Extract the [x, y] coordinate from the center of the cell holding the provided text.  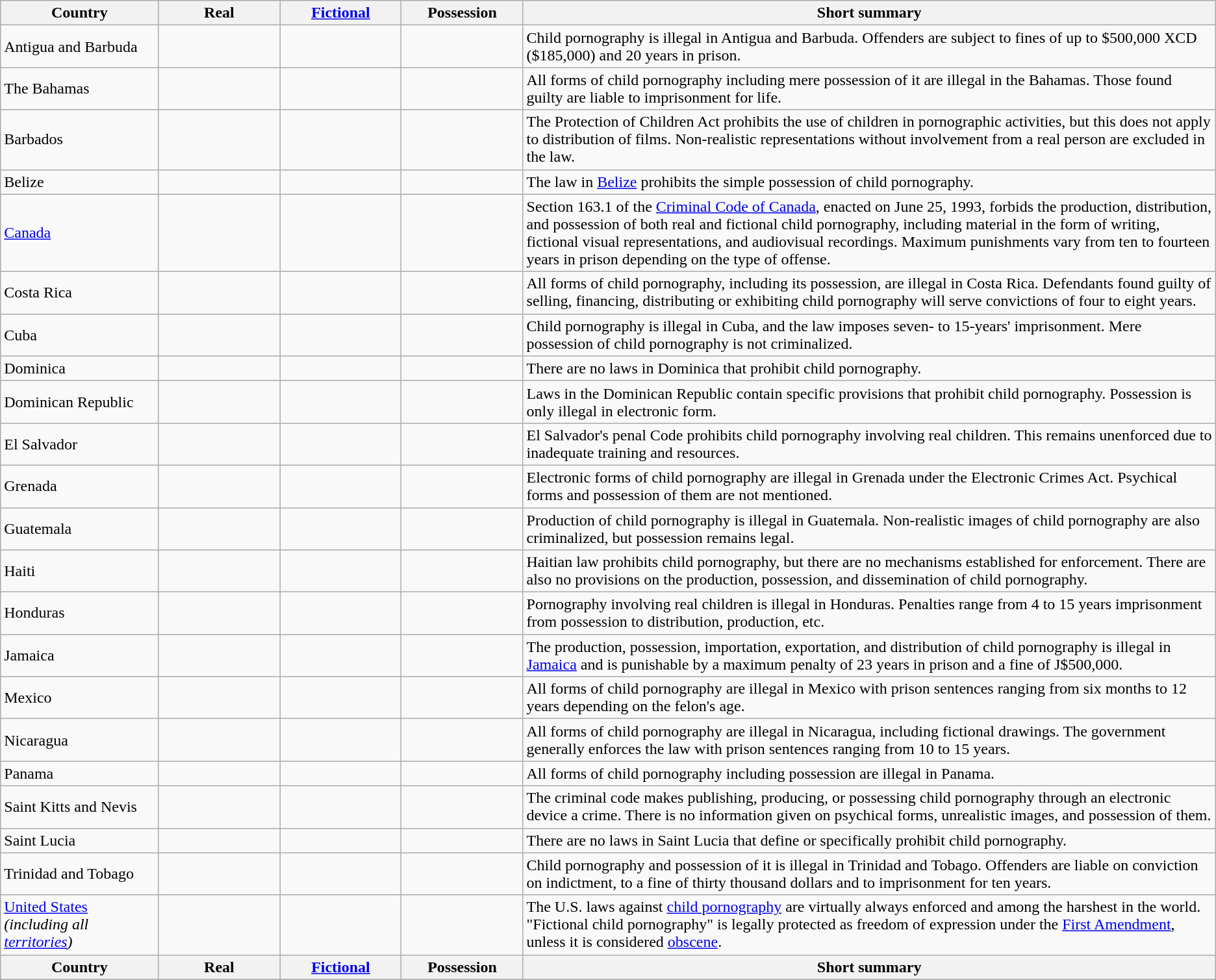
Trinidad and Tobago [79, 874]
Costa Rica [79, 292]
Barbados [79, 140]
Grenada [79, 486]
Saint Lucia [79, 840]
Honduras [79, 613]
The law in Belize prohibits the simple possession of child pornography. [869, 182]
All forms of child pornography including possession are illegal in Panama. [869, 773]
Antigua and Barbuda [79, 47]
Belize [79, 182]
United States (including all territories) [79, 925]
The Bahamas [79, 88]
Saint Kitts and Nevis [79, 807]
Canada [79, 232]
Dominica [79, 368]
There are no laws in Saint Lucia that define or specifically prohibit child pornography. [869, 840]
Guatemala [79, 529]
All forms of child pornography including mere possession of it are illegal in the Bahamas. Those found guilty are liable to imprisonment for life. [869, 88]
Cuba [79, 335]
Child pornography is illegal in Antigua and Barbuda. Offenders are subject to fines of up to $500,000 XCD ($185,000) and 20 years in prison. [869, 47]
All forms of child pornography are illegal in Mexico with prison sentences ranging from six months to 12 years depending on the felon's age. [869, 697]
Nicaragua [79, 740]
El Salvador [79, 444]
El Salvador's penal Code prohibits child pornography involving real children. This remains unenforced due to inadequate training and resources. [869, 444]
Jamaica [79, 656]
Child pornography is illegal in Cuba, and the law imposes seven- to 15-years' imprisonment. Mere possession of child pornography is not criminalized. [869, 335]
There are no laws in Dominica that prohibit child pornography. [869, 368]
Mexico [79, 697]
Panama [79, 773]
Haiti [79, 572]
Laws in the Dominican Republic contain specific provisions that prohibit child pornography. Possession is only illegal in electronic form. [869, 401]
Dominican Republic [79, 401]
